For the text-containing cell, return its midpoint in [X, Y] coordinate format. 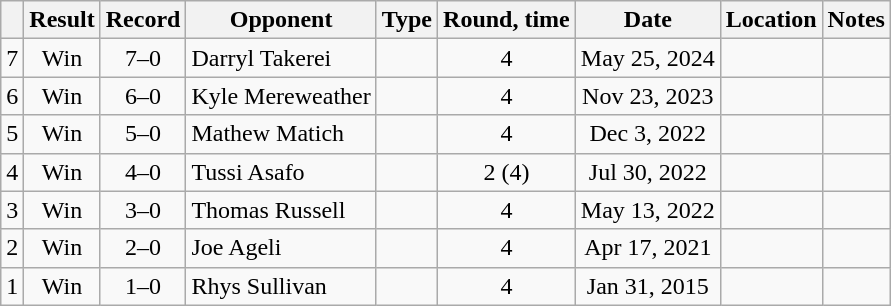
Record [143, 20]
2 [12, 248]
2–0 [143, 248]
Jul 30, 2022 [648, 172]
7 [12, 58]
5 [12, 134]
6–0 [143, 96]
Darryl Takerei [281, 58]
4–0 [143, 172]
Type [406, 20]
Round, time [507, 20]
6 [12, 96]
3 [12, 210]
May 13, 2022 [648, 210]
Location [771, 20]
2 (4) [507, 172]
1–0 [143, 286]
Rhys Sullivan [281, 286]
Opponent [281, 20]
Date [648, 20]
Result [62, 20]
Kyle Mereweather [281, 96]
5–0 [143, 134]
Nov 23, 2023 [648, 96]
7–0 [143, 58]
Thomas Russell [281, 210]
Apr 17, 2021 [648, 248]
Tussi Asafo [281, 172]
Jan 31, 2015 [648, 286]
Notes [856, 20]
Mathew Matich [281, 134]
3–0 [143, 210]
May 25, 2024 [648, 58]
Joe Ageli [281, 248]
1 [12, 286]
Dec 3, 2022 [648, 134]
